From the cell containing the given text, extract its center point as (x, y) coordinate. 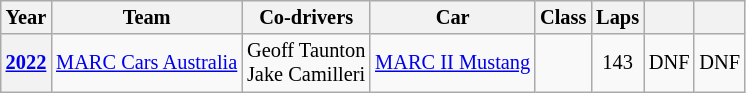
Car (452, 17)
Laps (618, 17)
MARC Cars Australia (146, 63)
Year (26, 17)
Geoff Taunton Jake Camilleri (306, 63)
143 (618, 63)
Class (563, 17)
2022 (26, 63)
MARC II Mustang (452, 63)
Team (146, 17)
Co-drivers (306, 17)
